Extract the (X, Y) coordinate from the center of the cell holding the provided text.  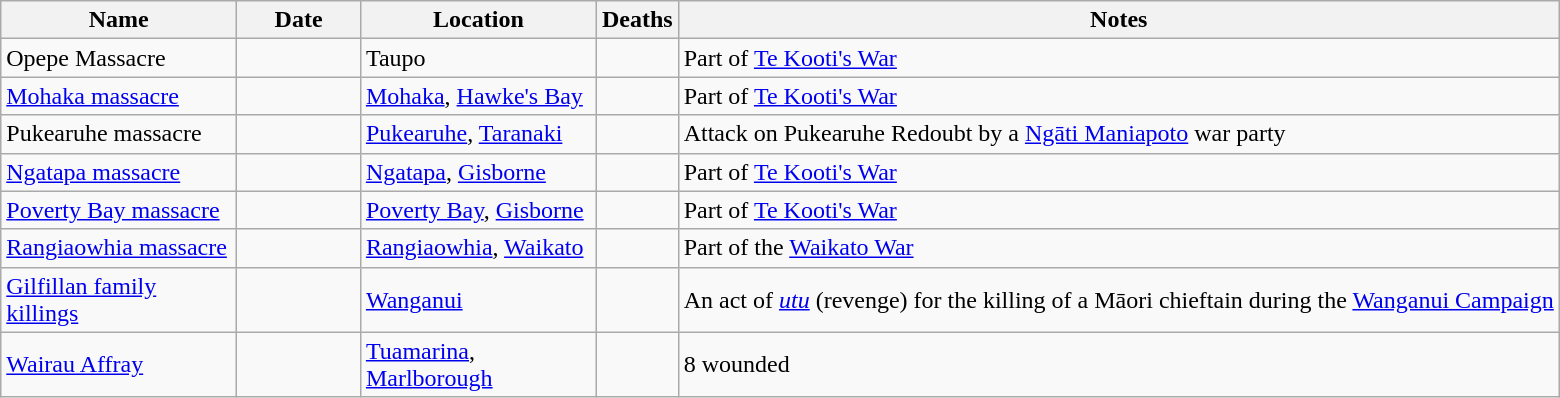
Gilfillan family killings (119, 300)
Taupo (478, 58)
Ngatapa massacre (119, 172)
Notes (1118, 20)
Ngatapa, Gisborne (478, 172)
An act of utu (revenge) for the killing of a Māori chieftain during the Wanganui Campaign (1118, 300)
Mohaka massacre (119, 96)
Attack on Pukearuhe Redoubt by a Ngāti Maniapoto war party (1118, 134)
Wanganui (478, 300)
Mohaka, Hawke's Bay (478, 96)
8 wounded (1118, 364)
Location (478, 20)
Poverty Bay massacre (119, 210)
Pukearuhe, Taranaki (478, 134)
Deaths (637, 20)
Name (119, 20)
Tuamarina, Marlborough (478, 364)
Rangiaowhia, Waikato (478, 248)
Pukearuhe massacre (119, 134)
Part of the Waikato War (1118, 248)
Opepe Massacre (119, 58)
Date (299, 20)
Poverty Bay, Gisborne (478, 210)
Wairau Affray (119, 364)
Rangiaowhia massacre (119, 248)
